For the text-containing cell, return its midpoint in (X, Y) coordinate format. 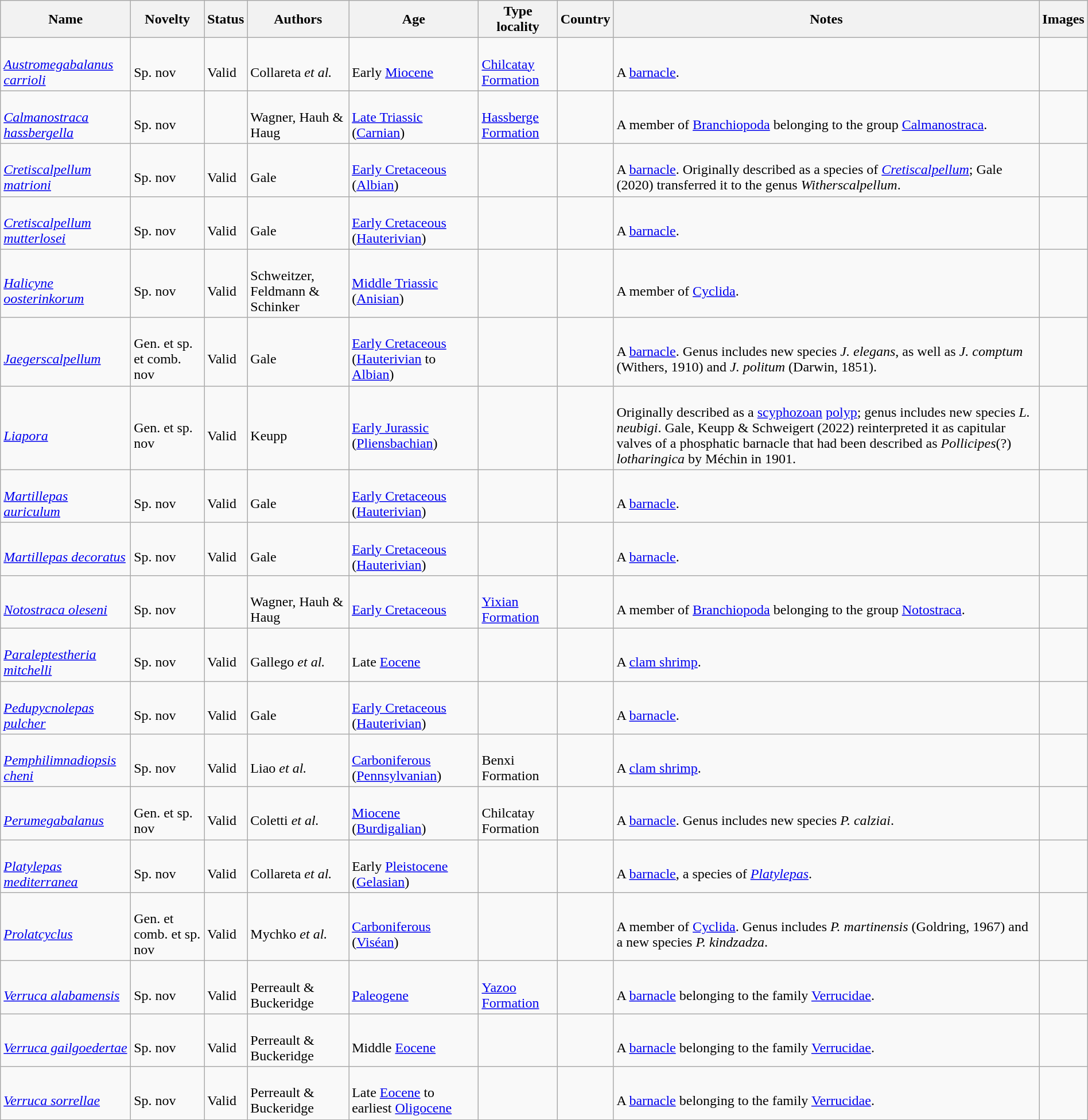
Hassberge Formation (518, 117)
Yazoo Formation (518, 987)
Pedupycnolepas pulcher (65, 707)
Coletti et al. (298, 813)
Pemphilimnadiopsis cheni (65, 761)
Halicyne oosterinkorum (65, 284)
A member of Branchiopoda belonging to the group Notostraca. (826, 602)
Early Cretaceous (414, 602)
Notostraca oleseni (65, 602)
Novelty (168, 20)
Country (585, 20)
Carboniferous (Pennsylvanian) (414, 761)
Gallego et al. (298, 654)
Keupp (298, 428)
Martillepas decoratus (65, 549)
Type locality (518, 20)
Late Eocene (414, 654)
A barnacle, a species of Platylepas. (826, 866)
Miocene (Burdigalian) (414, 813)
Middle Triassic (Anisian) (414, 284)
Early Cretaceous (Hauterivian to Albian) (414, 351)
Early Miocene (414, 64)
Status (226, 20)
Liao et al. (298, 761)
Middle Eocene (414, 1040)
Authors (298, 20)
Images (1063, 20)
Notes (826, 20)
A member of Branchiopoda belonging to the group Calmanostraca. (826, 117)
Age (414, 20)
Cretiscalpellum matrioni (65, 170)
Verruca gailgoedertae (65, 1040)
A member of Cyclida. Genus includes P. martinensis (Goldring, 1967) and a new species P. kindzadza. (826, 927)
Verruca sorrellae (65, 1093)
Early Pleistocene (Gelasian) (414, 866)
Mychko et al. (298, 927)
A barnacle. Genus includes new species P. calziai. (826, 813)
Perumegabalanus (65, 813)
Late Eocene to earliest Oligocene (414, 1093)
A barnacle. Genus includes new species J. elegans, as well as J. comptum (Withers, 1910) and J. politum (Darwin, 1851). (826, 351)
Paraleptestheria mitchelli (65, 654)
Benxi Formation (518, 761)
Prolatcyclus (65, 927)
A barnacle. Originally described as a species of Cretiscalpellum; Gale (2020) transferred it to the genus Witherscalpellum. (826, 170)
Austromegabalanus carrioli (65, 64)
Gen. et comb. et sp. nov (168, 927)
Early Jurassic (Pliensbachian) (414, 428)
A member of Cyclida. (826, 284)
Gen. et sp. et comb. nov (168, 351)
Schweitzer, Feldmann & Schinker (298, 284)
Paleogene (414, 987)
Calmanostraca hassbergella (65, 117)
Early Cretaceous (Albian) (414, 170)
Jaegerscalpellum (65, 351)
Verruca alabamensis (65, 987)
Liapora (65, 428)
Carboniferous (Viséan) (414, 927)
Name (65, 20)
Cretiscalpellum mutterlosei (65, 223)
Platylepas mediterranea (65, 866)
Late Triassic (Carnian) (414, 117)
Yixian Formation (518, 602)
Martillepas auriculum (65, 496)
